Output the [X, Y] coordinate of the center of the cell containing the given text.  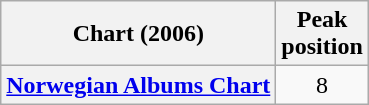
Chart (2006) [138, 34]
8 [322, 85]
Peakposition [322, 34]
Norwegian Albums Chart [138, 85]
